Detect which cell encompasses the target text, then output its (x, y) center coordinate. 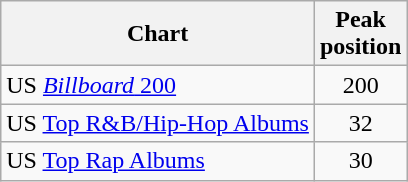
200 (360, 85)
US Top R&B/Hip-Hop Albums (158, 123)
US Top Rap Albums (158, 161)
Chart (158, 34)
32 (360, 123)
30 (360, 161)
US Billboard 200 (158, 85)
Peakposition (360, 34)
